Extract the (X, Y) coordinate from the center of the cell holding the provided text.  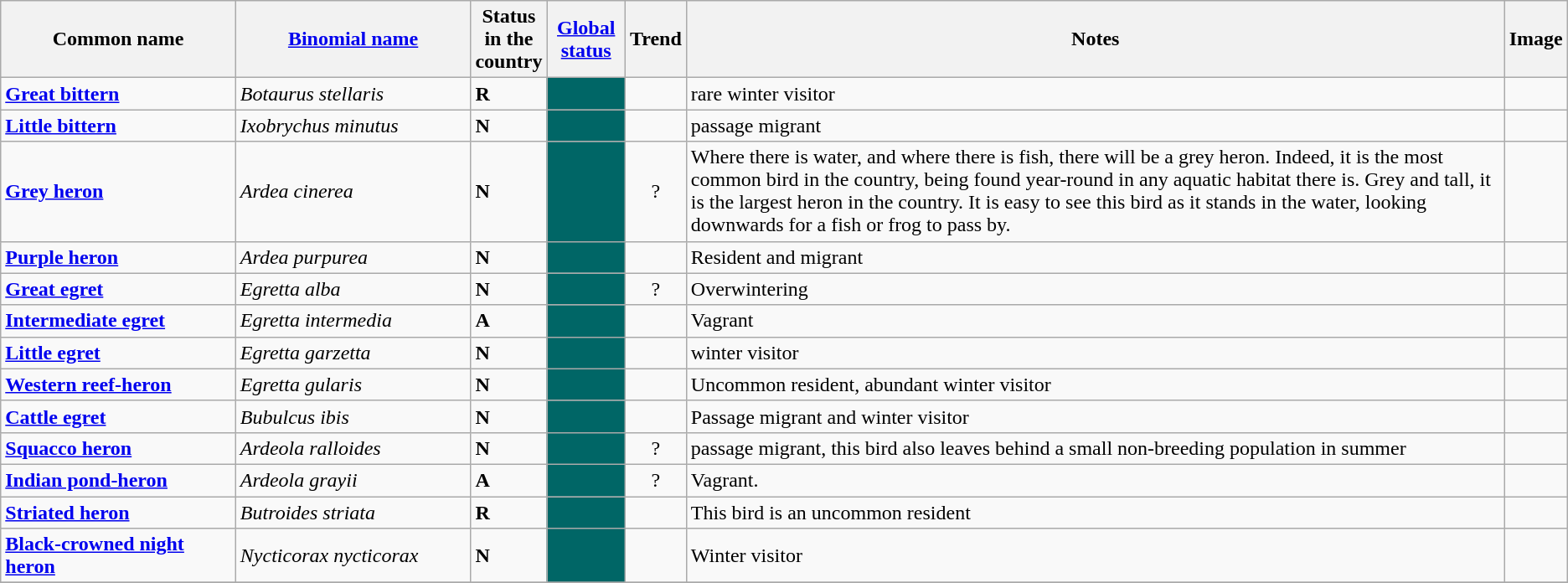
Intermediate egret (119, 321)
Passage migrant and winter visitor (1096, 416)
rare winter visitor (1096, 94)
Cattle egret (119, 416)
Ardeola ralloides (353, 448)
Little egret (119, 353)
Indian pond-heron (119, 480)
Egretta alba (353, 289)
Egretta gularis (353, 384)
Ardea cinerea (353, 191)
Nycticorax nycticorax (353, 556)
Squacco heron (119, 448)
Ardeola grayii (353, 480)
Bubulcus ibis (353, 416)
Egretta intermedia (353, 321)
Vagrant (1096, 321)
Image (1536, 39)
passage migrant (1096, 126)
Vagrant. (1096, 480)
Ixobrychus minutus (353, 126)
Global status (586, 39)
Overwintering (1096, 289)
Status in the country (509, 39)
Butroides striata (353, 512)
Black-crowned night heron (119, 556)
Western reef-heron (119, 384)
Botaurus stellaris (353, 94)
Grey heron (119, 191)
Trend (655, 39)
Striated heron (119, 512)
Little bittern (119, 126)
Great bittern (119, 94)
Purple heron (119, 257)
Common name (119, 39)
Binomial name (353, 39)
This bird is an uncommon resident (1096, 512)
Ardea purpurea (353, 257)
Great egret (119, 289)
passage migrant, this bird also leaves behind a small non-breeding population in summer (1096, 448)
Resident and migrant (1096, 257)
Egretta garzetta (353, 353)
Winter visitor (1096, 556)
Uncommon resident, abundant winter visitor (1096, 384)
winter visitor (1096, 353)
Notes (1096, 39)
